Provide the (X, Y) coordinate of the cell's center where the given text is located.  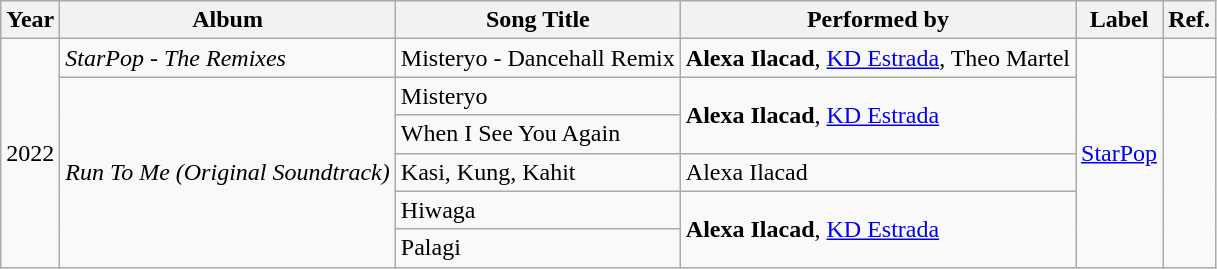
Misteryo (538, 96)
When I See You Again (538, 134)
Year (30, 20)
Run To Me (Original Soundtrack) (228, 172)
Palagi (538, 248)
Alexa Ilacad (878, 172)
Hiwaga (538, 210)
Album (228, 20)
Label (1120, 20)
Ref. (1190, 20)
Alexa Ilacad, KD Estrada, Theo Martel (878, 58)
StarPop (1120, 153)
Song Title (538, 20)
2022 (30, 153)
Performed by (878, 20)
Kasi, Kung, Kahit (538, 172)
Misteryo - Dancehall Remix (538, 58)
StarPop - The Remixes (228, 58)
